From the cell containing the given text, extract its center point as [X, Y] coordinate. 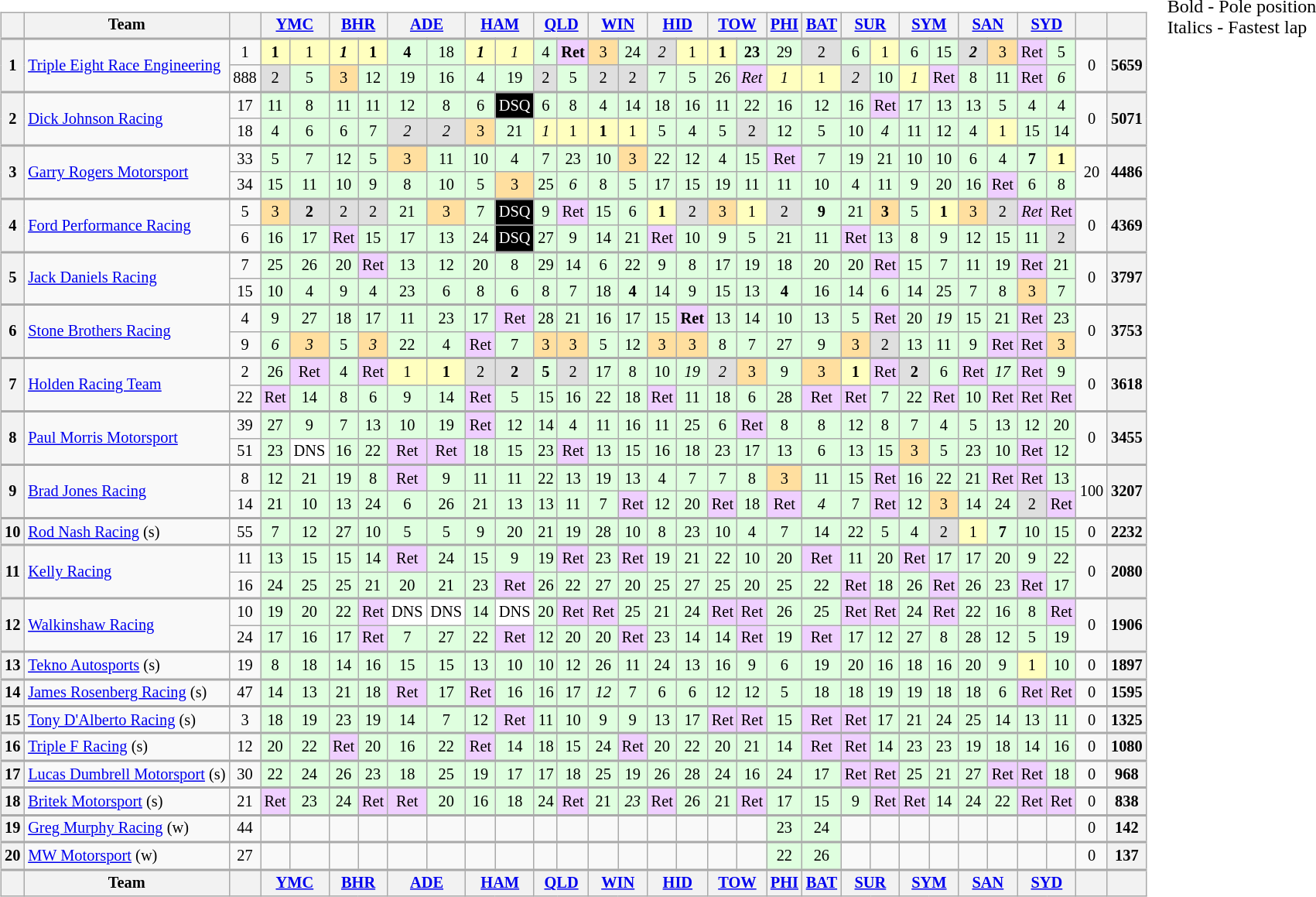
2232 [1126, 531]
3618 [1126, 385]
51 [244, 451]
1906 [1126, 625]
Stone Brothers Racing [127, 331]
Triple Eight Race Engineering [127, 65]
1080 [1126, 748]
838 [1126, 802]
Ford Performance Racing [127, 224]
2080 [1126, 573]
34 [244, 185]
5659 [1126, 65]
Jack Daniels Racing [127, 279]
Walkinshaw Racing [127, 625]
Greg Murphy Racing (w) [127, 828]
1325 [1126, 720]
Brad Jones Racing [127, 492]
4486 [1126, 172]
3455 [1126, 438]
55 [244, 531]
968 [1126, 774]
30 [244, 774]
3753 [1126, 331]
James Rosenberg Racing (s) [127, 692]
44 [244, 828]
Kelly Racing [127, 573]
Rod Nash Racing (s) [127, 531]
888 [244, 78]
Britek Motorsport (s) [127, 802]
Tony D'Alberto Racing (s) [127, 720]
142 [1126, 828]
3207 [1126, 492]
Garry Rogers Motorsport [127, 172]
Lucas Dumbrell Motorsport (s) [127, 774]
47 [244, 692]
Triple F Racing (s) [127, 748]
137 [1126, 856]
33 [244, 159]
1595 [1126, 692]
Holden Racing Team [127, 385]
Tekno Autosports (s) [127, 666]
100 [1092, 492]
Paul Morris Motorsport [127, 438]
4369 [1126, 224]
5071 [1126, 119]
1897 [1126, 666]
Dick Johnson Racing [127, 119]
3797 [1126, 279]
39 [244, 425]
MW Motorsport (w) [127, 856]
